For the text-containing cell, return its midpoint in (x, y) coordinate format. 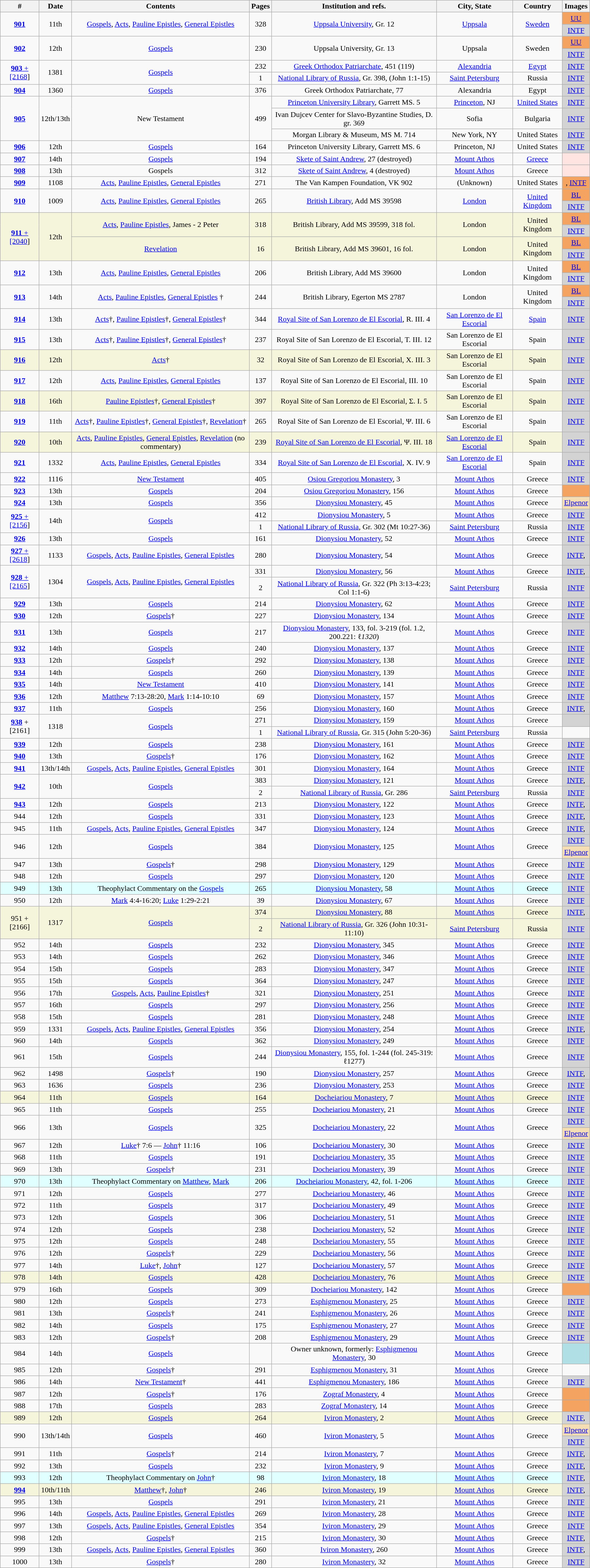
Royal Site of San Lorenzo de El Escorial, X. III. 3 (354, 360)
1108 (55, 183)
Dionysiou Monastery, 160 (354, 708)
967 (20, 1145)
Ivan Dujcev Center for Slavo-Byzantine Studies, D. gr. 369 (354, 119)
Royal Site of San Lorenzo de El Escorial, X. IV. 9 (354, 463)
Dionysiou Monastery, 125 (354, 846)
Docheiariou Monastery, 56 (354, 1253)
956 (20, 993)
951 + [2166] (20, 922)
British Library, Egerton MS 2787 (354, 297)
Luke†, John† (160, 1265)
966 (20, 1127)
Dionysiou Monastery, 141 (354, 684)
Dionysiou Monastery, 129 (354, 864)
Princeton University Library, Garrett MS. 5 (354, 102)
975 (20, 1241)
227 (261, 616)
Uppsala University, Gr. 13 (354, 48)
National Library of Russia, Gr. 315 (John 5:20-36) (354, 732)
347 (261, 828)
194 (261, 159)
256 (261, 708)
Dionysiou Monastery, 52 (354, 539)
Dionysiou Monastery, 347 (354, 969)
954 (20, 969)
98 (261, 1478)
Mark 4:4-16:20; Luke 1:29-2:21 (160, 900)
236 (261, 1085)
916 (20, 360)
240 (261, 648)
Dionysiou Monastery, 5 (354, 515)
106 (261, 1145)
, INTF (576, 183)
215 (261, 1538)
Dionysiou Monastery, 247 (354, 981)
Skete of Saint Andrew, 27 (destroyed) (354, 159)
Docheiariou Monastery, 21 (354, 1109)
990 (20, 1436)
962 (20, 1073)
Docheiariou Monastery, 142 (354, 1289)
Docheiariou Monastery, 30 (354, 1145)
374 (261, 912)
National Library of Russia, Gr. 322 (Ph 3:13-4:23; Col 1:1-6) (354, 588)
978 (20, 1277)
239 (261, 442)
Gospels, Acts, Pauline Epistles† (160, 993)
Docheiariou Monastery, 55 (354, 1241)
912 (20, 273)
Acts, Pauline Epistles, James - 2 Peter (160, 225)
Theophylact Commentary on Matthew, Mark (160, 1181)
Dionysiou Monastery, 253 (354, 1085)
246 (261, 1490)
Dionysiou Monastery, 159 (354, 720)
Esphigmenou Monastery, 29 (354, 1337)
217 (261, 632)
911 + [2040] (20, 237)
New York, NY (475, 135)
Institution and refs. (354, 6)
Iviron Monastery, 30 (354, 1538)
Iviron Monastery, 21 (354, 1502)
12th/13th (55, 119)
321 (261, 993)
Acts, Pauline Epistles, General Epistles † (160, 297)
Images (576, 6)
994 (20, 1490)
1332 (55, 463)
137 (261, 380)
Dionysiou Monastery, 67 (354, 900)
950 (20, 900)
1360 (55, 90)
Royal Site of San Lorenzo de El Escorial, R. III. 4 (354, 319)
930 (20, 616)
441 (261, 1382)
976 (20, 1253)
915 (20, 339)
262 (261, 957)
Osiou Gregoriou Monastery, 156 (354, 491)
1381 (55, 72)
980 (20, 1301)
933 (20, 660)
Dionysiou Monastery, 88 (354, 912)
935 (20, 684)
Princeton University Library, Garrett MS. 6 (354, 147)
264 (261, 1418)
993 (20, 1478)
Dionysiou Monastery, 155, fol. 1-244 (fol. 245-319: ℓ1277) (354, 1057)
Matthew 7:13-28:20, Mark 1:14-10:10 (160, 696)
255 (261, 1109)
Uppsala University, Gr. 12 (354, 24)
936 (20, 696)
Iviron Monastery, 19 (354, 1490)
957 (20, 1005)
Dionysiou Monastery, 249 (354, 1041)
Iviron Monastery, 29 (354, 1526)
Sofia (475, 119)
Dionysiou Monastery, 162 (354, 756)
248 (261, 1241)
10th/11th (55, 1490)
997 (20, 1526)
987 (20, 1394)
Acts†, Pauline Epistles†, General Epistles†, Revelation† (160, 422)
360 (261, 1550)
230 (261, 48)
913 (20, 297)
428 (261, 1277)
949 (20, 888)
Revelation (160, 249)
Bulgaria (537, 119)
989 (20, 1418)
929 (20, 604)
Theophylact Commentary on John† (160, 1478)
920 (20, 442)
Dionysiou Monastery, 134 (354, 616)
National Library of Russia, Gr. 398, (John 1:1-15) (354, 78)
938 + [2161] (20, 726)
Iviron Monastery, 18 (354, 1478)
Morgan Library & Museum, MS M. 714 (354, 135)
Dionysiou Monastery, 123 (354, 816)
974 (20, 1229)
British Library, Add MS 39599, 318 fol. (354, 225)
312 (261, 171)
984 (20, 1354)
925 + [2156] (20, 521)
Luke† 7:6 — John† 11:16 (160, 1145)
208 (261, 1337)
945 (20, 828)
960 (20, 1041)
397 (261, 401)
Dionysiou Monastery, 257 (354, 1073)
1304 (55, 581)
Zograf Monastery, 4 (354, 1394)
Acts† (160, 360)
460 (261, 1436)
931 (20, 632)
317 (261, 1205)
Docheiariou Monastery, 42, fol. 1-206 (354, 1181)
Esphigmenou Monastery, 31 (354, 1370)
Matthew†, John† (160, 1490)
281 (261, 1017)
(Unknown) (475, 183)
Royal Site of San Lorenzo de El Escorial, Σ. I. 5 (354, 401)
985 (20, 1370)
New Testament† (160, 1382)
292 (261, 660)
384 (261, 846)
298 (261, 864)
934 (20, 672)
Dionysiou Monastery, 56 (354, 571)
970 (20, 1181)
Docheiariou Monastery, 49 (354, 1205)
979 (20, 1289)
906 (20, 147)
901 (20, 24)
British Library, Add MS 39600 (354, 273)
905 (20, 119)
Dionysiou Monastery, 122 (354, 804)
972 (20, 1205)
963 (20, 1085)
Royal Site of San Lorenzo de El Escorial, III. 10 (354, 380)
69 (261, 696)
Esphigmenou Monastery, 186 (354, 1382)
964 (20, 1097)
907 (20, 159)
32 (261, 360)
362 (261, 1041)
942 (20, 786)
Owner unknown, formerly: Esphigmenou Monastery, 30 (354, 1354)
Dionysiou Monastery, 58 (354, 888)
# (20, 6)
Docheiariou Monastery, 57 (354, 1265)
988 (20, 1406)
923 (20, 491)
Dionysiou Monastery, 62 (354, 604)
Docheiariou Monastery, 52 (354, 1229)
1133 (55, 555)
924 (20, 503)
958 (20, 1017)
Greek Orthodox Patriarchate, 77 (354, 90)
983 (20, 1337)
Docheiariou Monastery, 46 (354, 1193)
959 (20, 1029)
953 (20, 957)
Royal Site of San Lorenzo de El Escorial, Ψ. III. 6 (354, 422)
The Van Kampen Foundation, VK 902 (354, 183)
Docheiariou Monastery, 22 (354, 1127)
Zograf Monastery, 14 (354, 1406)
Theophylact Commentary on the Gospels (160, 888)
39 (261, 900)
237 (261, 339)
902 (20, 48)
Royal Site of San Lorenzo de El Escorial, T. III. 12 (354, 339)
City, State (475, 6)
982 (20, 1325)
309 (261, 1289)
910 (20, 201)
977 (20, 1265)
Iviron Monastery, 7 (354, 1454)
Dionysiou Monastery, 133, fol. 3-219 (fol. 1.2, 200.221: ℓ1320) (354, 632)
410 (261, 684)
Dionysiou Monastery, 251 (354, 993)
191 (261, 1157)
Iviron Monastery, 32 (354, 1562)
914 (20, 319)
Iviron Monastery, 260 (354, 1550)
981 (20, 1313)
927 + [2618] (20, 555)
921 (20, 463)
909 (20, 183)
Acts, Pauline Epistles, General Epistles, Revelation (no commentary) (160, 442)
903 + [2168] (20, 72)
917 (20, 380)
241 (261, 1313)
412 (261, 515)
961 (20, 1057)
973 (20, 1217)
941 (20, 768)
Dionysiou Monastery, 161 (354, 744)
999 (20, 1550)
Dionysiou Monastery, 121 (354, 780)
301 (261, 768)
998 (20, 1538)
986 (20, 1382)
968 (20, 1157)
Esphigmenou Monastery, 25 (354, 1301)
National Library of Russia, Gr. 302 (Mt 10:27-36) (354, 527)
161 (261, 539)
Dionysiou Monastery, 346 (354, 957)
National Library of Russia, Gr. 286 (354, 792)
1636 (55, 1085)
995 (20, 1502)
British Library, Add MS 39601, 16 fol. (354, 249)
277 (261, 1193)
947 (20, 864)
16 (261, 249)
190 (261, 1073)
926 (20, 539)
Esphigmenou Monastery, 26 (354, 1313)
334 (261, 463)
Greek Orthodox Patriarchate, 451 (119) (354, 66)
Dionysiou Monastery, 54 (354, 555)
1318 (55, 726)
992 (20, 1466)
1009 (55, 201)
Dionysiou Monastery, 137 (354, 648)
204 (261, 491)
364 (261, 981)
Docheiariou Monastery, 51 (354, 1217)
1498 (55, 1073)
499 (261, 119)
955 (20, 981)
344 (261, 319)
1000 (20, 1562)
1116 (55, 479)
Docheiariou Monastery, 7 (354, 1097)
Royal Site of San Lorenzo de El Escorial, Ψ. III. 18 (354, 442)
383 (261, 780)
940 (20, 756)
231 (261, 1169)
Dionysiou Monastery, 254 (354, 1029)
Esphigmenou Monastery, 27 (354, 1325)
306 (261, 1217)
Iviron Monastery, 28 (354, 1514)
Contents (160, 6)
952 (20, 945)
928 + [2165] (20, 581)
939 (20, 744)
965 (20, 1109)
Iviron Monastery, 2 (354, 1418)
1317 (55, 922)
946 (20, 846)
Date (55, 6)
British Library, Add MS 39598 (354, 201)
Iviron Monastery, 5 (354, 1436)
260 (261, 672)
269 (261, 1514)
213 (261, 804)
Dionysiou Monastery, 124 (354, 828)
908 (20, 171)
971 (20, 1193)
Dionysiou Monastery, 256 (354, 1005)
405 (261, 479)
Docheiariou Monastery, 35 (354, 1157)
328 (261, 24)
Iviron Monastery, 9 (354, 1466)
922 (20, 479)
1331 (55, 1029)
325 (261, 1127)
354 (261, 1526)
Osiou Gregoriou Monastery, 3 (354, 479)
Docheiariou Monastery, 39 (354, 1169)
National Library of Russia, Gr. 326 (John 10:31-11:10) (354, 929)
Dionysiou Monastery, 248 (354, 1017)
273 (261, 1301)
944 (20, 816)
Skete of Saint Andrew, 4 (destroyed) (354, 171)
904 (20, 90)
Dionysiou Monastery, 139 (354, 672)
Dionysiou Monastery, 164 (354, 768)
991 (20, 1454)
Dionysiou Monastery, 45 (354, 503)
918 (20, 401)
919 (20, 422)
969 (20, 1169)
Dionysiou Monastery, 120 (354, 876)
Dionysiou Monastery, 138 (354, 660)
229 (261, 1253)
937 (20, 708)
943 (20, 804)
Country (537, 6)
Pages (261, 6)
Pauline Epistles†, General Epistles† (160, 401)
318 (261, 225)
Docheiariou Monastery, 76 (354, 1277)
996 (20, 1514)
948 (20, 876)
376 (261, 90)
Dionysiou Monastery, 157 (354, 696)
932 (20, 648)
175 (261, 1325)
127 (261, 1265)
Dionysiou Monastery, 345 (354, 945)
